Determine the (x, y) coordinate at the center of the cell enclosing the given text.  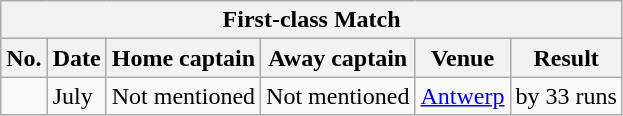
First-class Match (312, 20)
Home captain (183, 58)
Away captain (338, 58)
July (76, 96)
Antwerp (462, 96)
Venue (462, 58)
by 33 runs (566, 96)
No. (24, 58)
Date (76, 58)
Result (566, 58)
